Output the [X, Y] coordinate of the center of the cell containing the given text.  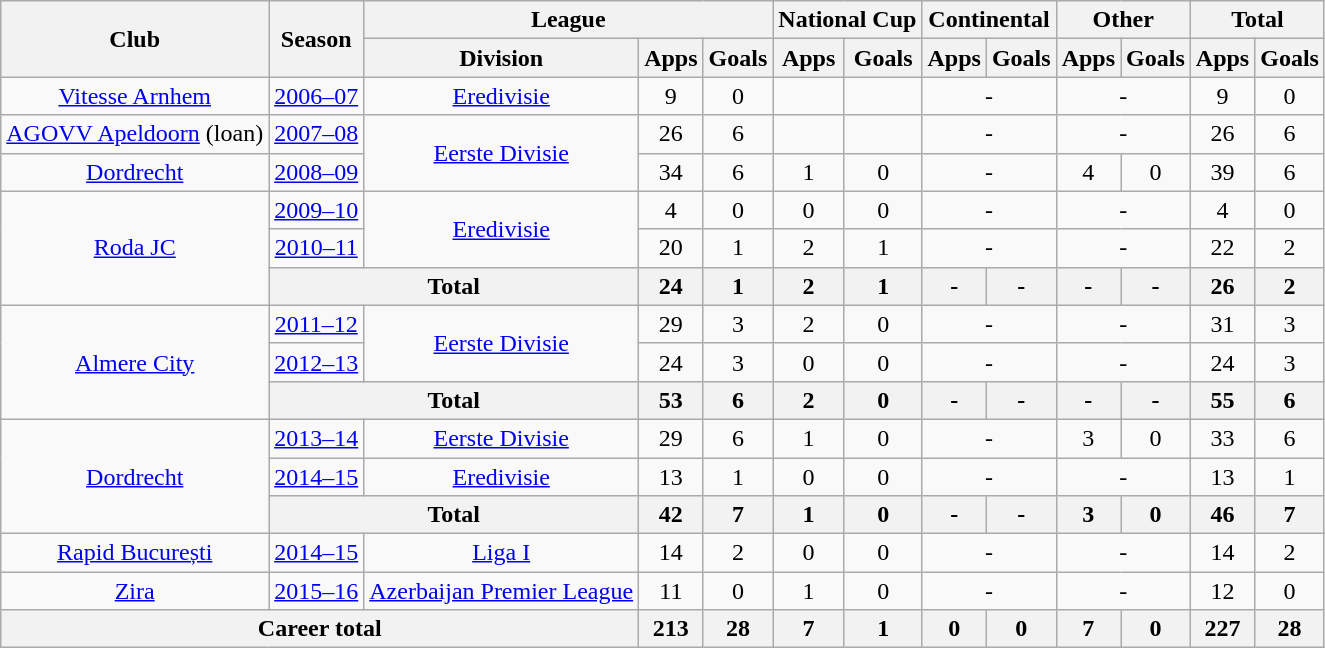
2011–12 [316, 324]
34 [671, 172]
Azerbaijan Premier League [502, 591]
2010–11 [316, 248]
Other [1123, 20]
31 [1222, 324]
National Cup [848, 20]
2006–07 [316, 96]
11 [671, 591]
42 [671, 515]
Season [316, 39]
Almere City [135, 362]
League [568, 20]
12 [1222, 591]
20 [671, 248]
2012–13 [316, 362]
Career total [320, 629]
22 [1222, 248]
46 [1222, 515]
Rapid București [135, 553]
213 [671, 629]
2008–09 [316, 172]
Continental [989, 20]
AGOVV Apeldoorn (loan) [135, 134]
2013–14 [316, 438]
39 [1222, 172]
53 [671, 400]
227 [1222, 629]
Liga I [502, 553]
2015–16 [316, 591]
33 [1222, 438]
2007–08 [316, 134]
55 [1222, 400]
Roda JC [135, 248]
2009–10 [316, 210]
Vitesse Arnhem [135, 96]
Club [135, 39]
Zira [135, 591]
Division [502, 58]
